Output the (x, y) coordinate of the center of the cell containing the given text.  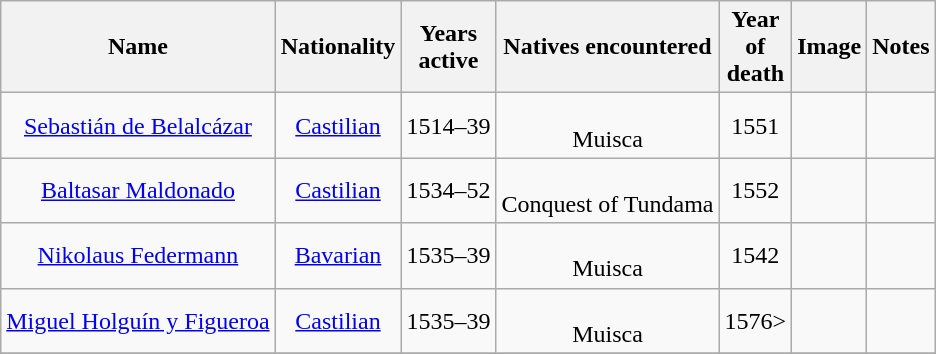
1534–52 (448, 190)
1542 (756, 256)
Nationality (338, 47)
Miguel Holguín y Figueroa (138, 320)
Nikolaus Federmann (138, 256)
Conquest of Tundama (608, 190)
1514–39 (448, 126)
1552 (756, 190)
Yearofdeath (756, 47)
Natives encountered (608, 47)
Bavarian (338, 256)
1576> (756, 320)
Image (830, 47)
Notes (901, 47)
Name (138, 47)
Yearsactive (448, 47)
1551 (756, 126)
Baltasar Maldonado (138, 190)
Sebastián de Belalcázar (138, 126)
